Detect which cell encompasses the target text, then output its [x, y] center coordinate. 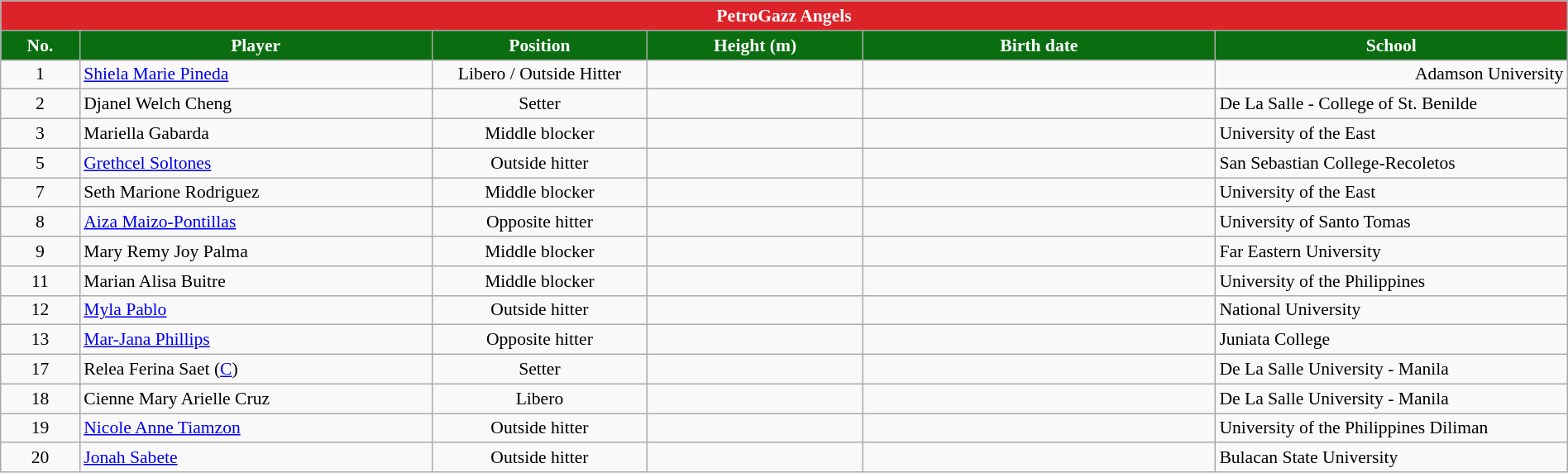
Aiza Maizo-Pontillas [256, 222]
13 [40, 340]
1 [40, 74]
Shiela Marie Pineda [256, 74]
20 [40, 458]
19 [40, 428]
Height (m) [756, 45]
Birth date [1039, 45]
Adamson University [1391, 74]
Mary Remy Joy Palma [256, 251]
Myla Pablo [256, 310]
Djanel Welch Cheng [256, 104]
12 [40, 310]
Mariella Gabarda [256, 134]
Position [539, 45]
San Sebastian College-Recoletos [1391, 163]
National University [1391, 310]
University of Santo Tomas [1391, 222]
2 [40, 104]
Grethcel Soltones [256, 163]
Nicole Anne Tiamzon [256, 428]
School [1391, 45]
Jonah Sabete [256, 458]
University of the Philippines Diliman [1391, 428]
Juniata College [1391, 340]
11 [40, 281]
8 [40, 222]
Marian Alisa Buitre [256, 281]
University of the Philippines [1391, 281]
3 [40, 134]
Libero [539, 399]
No. [40, 45]
18 [40, 399]
Far Eastern University [1391, 251]
De La Salle - College of St. Benilde [1391, 104]
7 [40, 193]
PetroGazz Angels [784, 16]
Libero / Outside Hitter [539, 74]
Mar-Jana Phillips [256, 340]
Bulacan State University [1391, 458]
Player [256, 45]
Seth Marione Rodriguez [256, 193]
17 [40, 370]
5 [40, 163]
Relea Ferina Saet (C) [256, 370]
9 [40, 251]
Cienne Mary Arielle Cruz [256, 399]
